Locate the cell with the specified text and output its (X, Y) center coordinate. 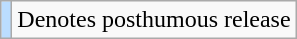
Denotes posthumous release (154, 20)
